Search for the cell housing the specified text and yield its [x, y] center coordinate. 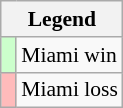
Legend [62, 19]
Miami loss [70, 90]
Miami win [70, 55]
